Identify which cell holds the provided text, then report its (X, Y) central coordinate. 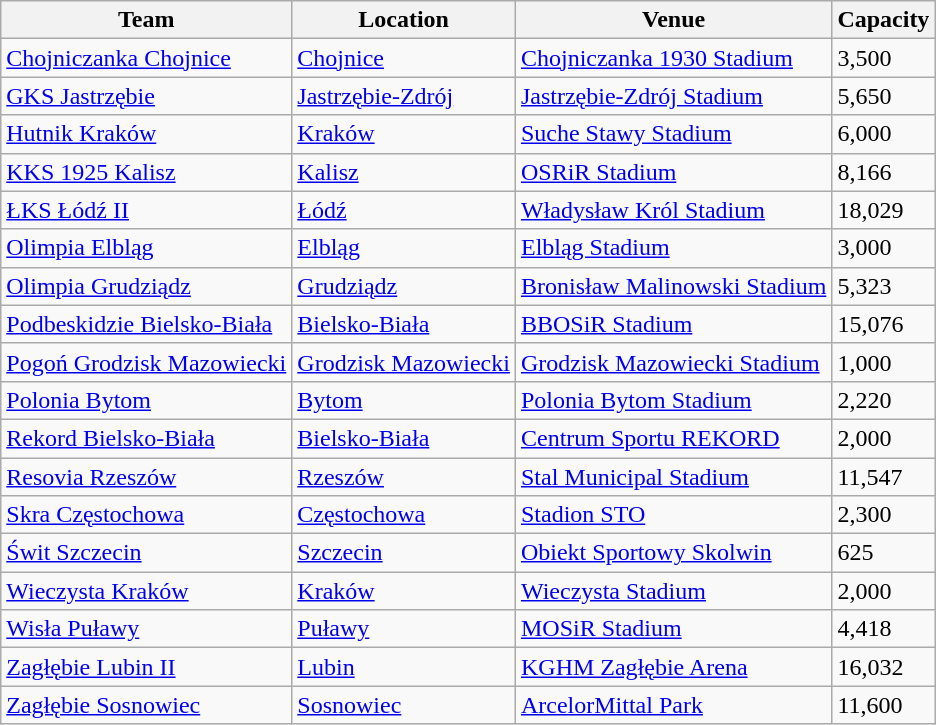
5,323 (884, 286)
Puławy (404, 629)
15,076 (884, 324)
Location (404, 20)
Elbląg Stadium (673, 248)
Chojniczanka Chojnice (146, 58)
Stadion STO (673, 515)
Suche Stawy Stadium (673, 134)
Władysław Król Stadium (673, 210)
Obiekt Sportowy Skolwin (673, 553)
Bronisław Malinowski Stadium (673, 286)
Częstochowa (404, 515)
KKS 1925 Kalisz (146, 172)
5,650 (884, 96)
Elbląg (404, 248)
Grodzisk Mazowiecki (404, 362)
ŁKS Łódź II (146, 210)
Wieczysta Kraków (146, 591)
18,029 (884, 210)
GKS Jastrzębie (146, 96)
Kalisz (404, 172)
Zagłębie Sosnowiec (146, 705)
Podbeskidzie Bielsko-Biała (146, 324)
Jastrzębie-Zdrój Stadium (673, 96)
Wisła Puławy (146, 629)
ArcelorMittal Park (673, 705)
1,000 (884, 362)
Pogoń Grodzisk Mazowiecki (146, 362)
Stal Municipal Stadium (673, 477)
11,547 (884, 477)
Skra Częstochowa (146, 515)
KGHM Zagłębie Arena (673, 667)
BBOSiR Stadium (673, 324)
Team (146, 20)
16,032 (884, 667)
6,000 (884, 134)
Olimpia Elbląg (146, 248)
3,000 (884, 248)
Jastrzębie-Zdrój (404, 96)
Chojnice (404, 58)
625 (884, 553)
MOSiR Stadium (673, 629)
Polonia Bytom Stadium (673, 400)
Rekord Bielsko-Biała (146, 438)
Centrum Sportu REKORD (673, 438)
Polonia Bytom (146, 400)
Rzeszów (404, 477)
11,600 (884, 705)
4,418 (884, 629)
2,220 (884, 400)
Chojniczanka 1930 Stadium (673, 58)
Resovia Rzeszów (146, 477)
Sosnowiec (404, 705)
Venue (673, 20)
Bytom (404, 400)
Grudziądz (404, 286)
Zagłębie Lubin II (146, 667)
Świt Szczecin (146, 553)
8,166 (884, 172)
3,500 (884, 58)
OSRiR Stadium (673, 172)
Lubin (404, 667)
Wieczysta Stadium (673, 591)
Olimpia Grudziądz (146, 286)
Capacity (884, 20)
Grodzisk Mazowiecki Stadium (673, 362)
2,300 (884, 515)
Szczecin (404, 553)
Hutnik Kraków (146, 134)
Łódź (404, 210)
